Return the (x, y) coordinate for the center point of the cell that contains the specified text.  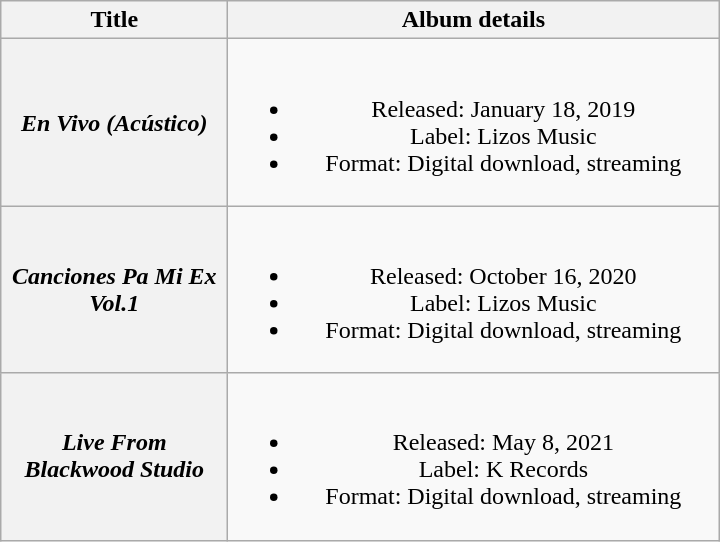
Canciones Pa Mi Ex Vol.1 (114, 290)
Title (114, 20)
Released: October 16, 2020Label: Lizos MusicFormat: Digital download, streaming (474, 290)
Live From Blackwood Studio (114, 456)
En Vivo (Acústico) (114, 122)
Released: May 8, 2021Label: K RecordsFormat: Digital download, streaming (474, 456)
Album details (474, 20)
Released: January 18, 2019Label: Lizos MusicFormat: Digital download, streaming (474, 122)
